Return (x, y) of the center of cell containing provided text 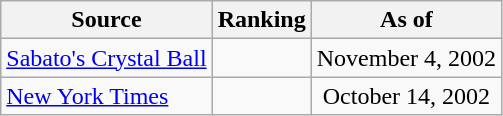
As of (406, 20)
New York Times (106, 96)
Source (106, 20)
October 14, 2002 (406, 96)
November 4, 2002 (406, 58)
Sabato's Crystal Ball (106, 58)
Ranking (262, 20)
